Identify which cell holds the provided text, then report its [X, Y] central coordinate. 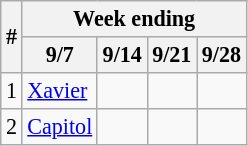
2 [12, 126]
Capitol [60, 126]
9/7 [60, 54]
Xavier [60, 90]
# [12, 36]
9/21 [172, 54]
9/28 [222, 54]
1 [12, 90]
Week ending [134, 18]
9/14 [122, 54]
